Output the [X, Y] coordinate of the center of the cell containing the given text.  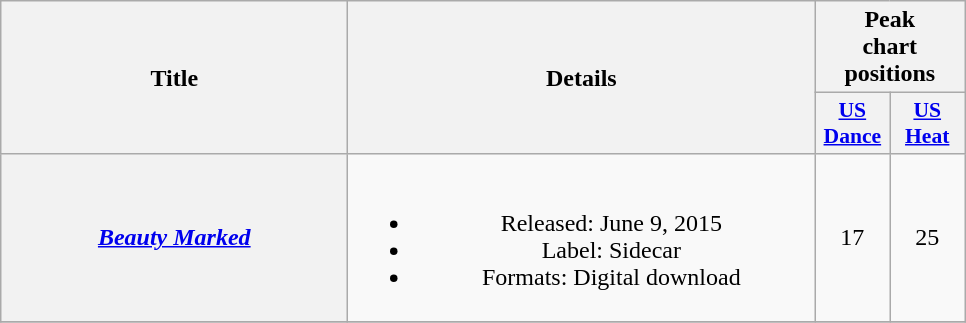
17 [852, 238]
25 [928, 238]
USHeat [928, 124]
Released: June 9, 2015Label: SidecarFormats: Digital download [582, 238]
Details [582, 78]
USDance [852, 124]
Peakchartpositions [890, 47]
Beauty Marked [174, 238]
Title [174, 78]
